Return the [X, Y] coordinate for the center point of the cell that contains the specified text.  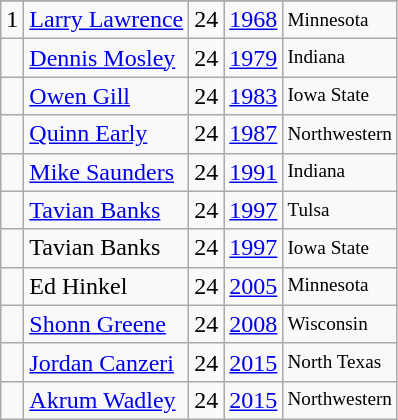
1979 [254, 58]
Wisconsin [340, 324]
Quinn Early [106, 134]
Akrum Wadley [106, 400]
Dennis Mosley [106, 58]
Ed Hinkel [106, 286]
Owen Gill [106, 96]
North Texas [340, 362]
Shonn Greene [106, 324]
Larry Lawrence [106, 20]
Tulsa [340, 210]
1991 [254, 172]
2008 [254, 324]
1 [12, 20]
2005 [254, 286]
Jordan Canzeri [106, 362]
1983 [254, 96]
1968 [254, 20]
Mike Saunders [106, 172]
1987 [254, 134]
